Find where the given text appears and provide that cell's center as (X, Y) coordinate. 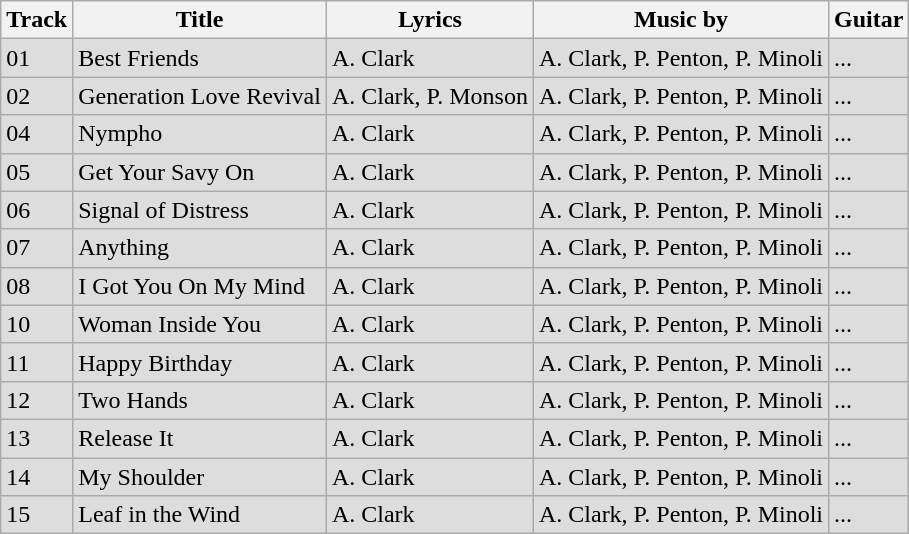
Music by (680, 20)
Woman Inside You (200, 324)
07 (37, 248)
15 (37, 515)
13 (37, 438)
Leaf in the Wind (200, 515)
01 (37, 58)
Two Hands (200, 400)
Track (37, 20)
Nympho (200, 134)
Happy Birthday (200, 362)
Guitar (869, 20)
Release It (200, 438)
Generation Love Revival (200, 96)
Signal of Distress (200, 210)
Lyrics (430, 20)
A. Clark, P. Monson (430, 96)
08 (37, 286)
05 (37, 172)
04 (37, 134)
My Shoulder (200, 477)
Title (200, 20)
12 (37, 400)
02 (37, 96)
11 (37, 362)
Get Your Savy On (200, 172)
I Got You On My Mind (200, 286)
06 (37, 210)
10 (37, 324)
Best Friends (200, 58)
Anything (200, 248)
14 (37, 477)
